Output the [X, Y] coordinate of the center of the cell containing the given text.  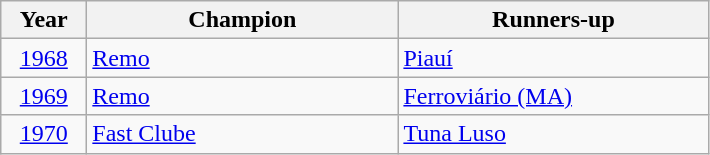
1969 [44, 96]
Year [44, 20]
Fast Clube [242, 134]
Champion [242, 20]
Tuna Luso [554, 134]
Ferroviário (MA) [554, 96]
1968 [44, 58]
1970 [44, 134]
Runners-up [554, 20]
Piauí [554, 58]
